Identify which cell holds the provided text, then report its (X, Y) central coordinate. 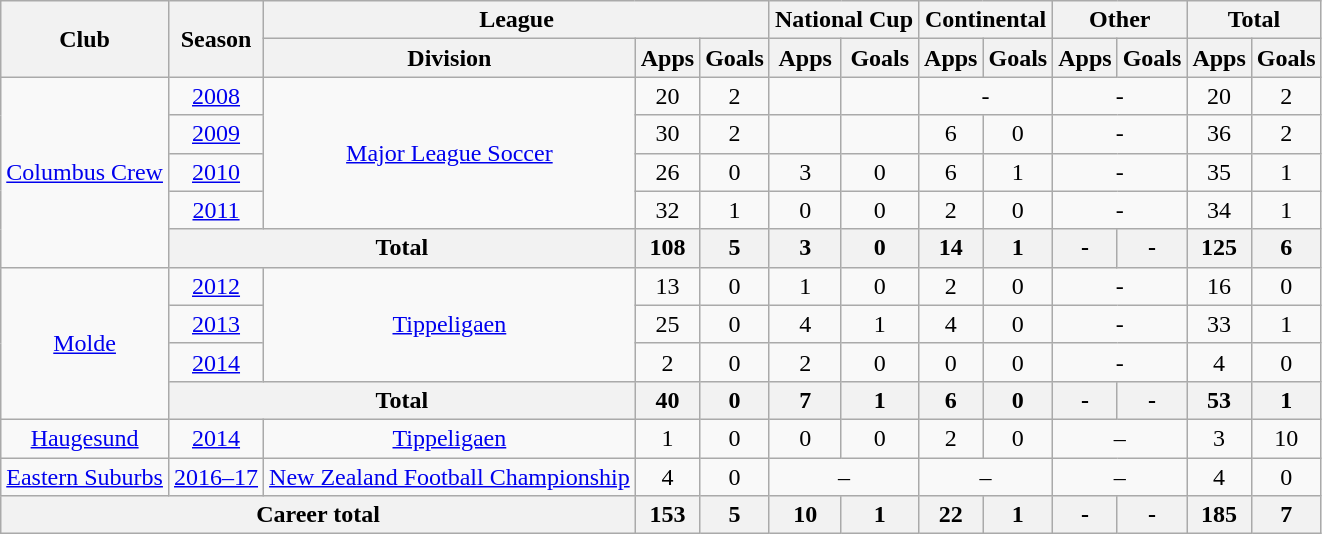
2008 (216, 96)
Club (85, 39)
32 (667, 210)
Columbus Crew (85, 172)
108 (667, 248)
2012 (216, 286)
Season (216, 39)
36 (1219, 134)
14 (951, 248)
25 (667, 324)
Other (1120, 20)
30 (667, 134)
35 (1219, 172)
League (517, 20)
22 (951, 515)
2013 (216, 324)
2016–17 (216, 477)
2010 (216, 172)
185 (1219, 515)
Eastern Suburbs (85, 477)
40 (667, 400)
125 (1219, 248)
153 (667, 515)
34 (1219, 210)
New Zealand Football Championship (450, 477)
13 (667, 286)
Major League Soccer (450, 153)
53 (1219, 400)
26 (667, 172)
Molde (85, 343)
National Cup (844, 20)
Career total (318, 515)
33 (1219, 324)
Continental (986, 20)
Division (450, 58)
2009 (216, 134)
16 (1219, 286)
Haugesund (85, 438)
2011 (216, 210)
